Output the [X, Y] coordinate of the center of the cell containing the given text.  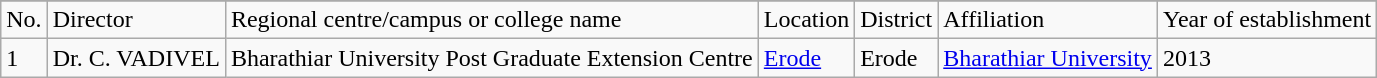
Affiliation [1048, 20]
Director [136, 20]
2013 [1266, 58]
Bharathiar University Post Graduate Extension Centre [492, 58]
No. [24, 20]
Regional centre/campus or college name [492, 20]
1 [24, 58]
Year of establishment [1266, 20]
Location [806, 20]
Bharathiar University [1048, 58]
Dr. C. VADIVEL [136, 58]
District [896, 20]
